Find where the given text appears and provide that cell's center as [x, y] coordinate. 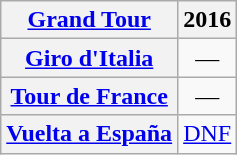
Tour de France [90, 96]
Giro d'Italia [90, 58]
DNF [208, 134]
2016 [208, 20]
Vuelta a España [90, 134]
Grand Tour [90, 20]
